Provide the [x, y] coordinate of the cell's center where the given text is located.  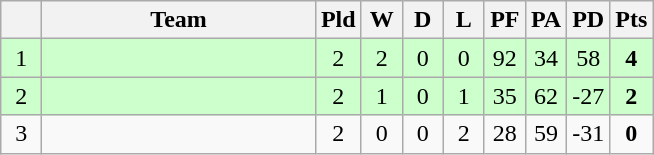
PA [546, 20]
L [464, 20]
35 [504, 96]
62 [546, 96]
W [382, 20]
3 [22, 134]
58 [588, 58]
59 [546, 134]
-31 [588, 134]
-27 [588, 96]
PD [588, 20]
Pld [338, 20]
34 [546, 58]
Team [179, 20]
D [422, 20]
Pts [632, 20]
28 [504, 134]
92 [504, 58]
PF [504, 20]
4 [632, 58]
